Extract the (x, y) coordinate from the center of the cell holding the provided text.  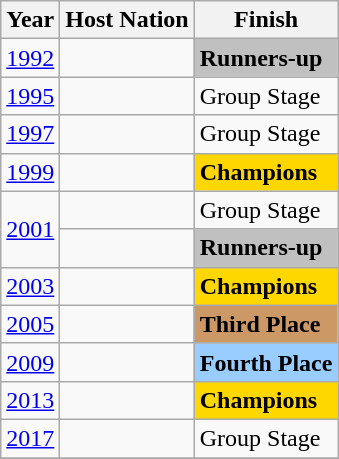
1999 (30, 172)
2017 (30, 438)
1997 (30, 134)
2001 (30, 229)
2013 (30, 400)
2005 (30, 324)
2003 (30, 286)
Fourth Place (266, 362)
Year (30, 20)
Third Place (266, 324)
Finish (266, 20)
Host Nation (127, 20)
1995 (30, 96)
2009 (30, 362)
1992 (30, 58)
